For the text-containing cell, return its midpoint in [X, Y] coordinate format. 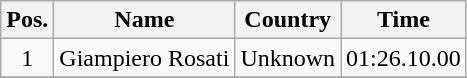
Unknown [288, 58]
Giampiero Rosati [144, 58]
Name [144, 20]
01:26.10.00 [404, 58]
Pos. [28, 20]
Country [288, 20]
1 [28, 58]
Time [404, 20]
